Extract the (x, y) coordinate from the center of the cell holding the provided text.  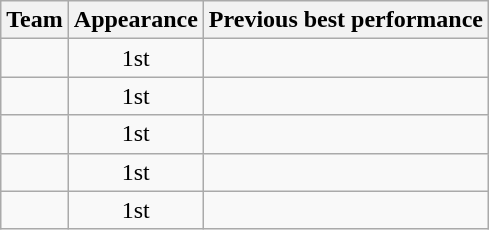
Previous best performance (346, 20)
Appearance (136, 20)
Team (35, 20)
